Scan for the cell matching the given text and deliver its (x, y) coordinate at center. 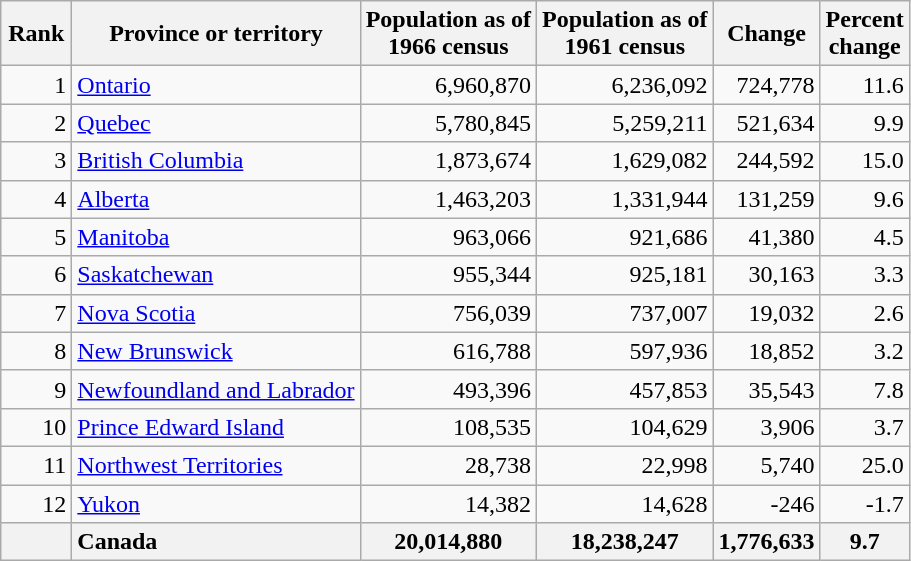
737,007 (625, 313)
Province or territory (216, 34)
756,039 (448, 313)
724,778 (766, 85)
Ontario (216, 85)
18,238,247 (625, 542)
-246 (766, 503)
6,236,092 (625, 85)
4.5 (864, 237)
Rank (36, 34)
2 (36, 123)
5,740 (766, 465)
Population as of1961 census (625, 34)
Northwest Territories (216, 465)
3.7 (864, 427)
Yukon (216, 503)
Quebec (216, 123)
2.6 (864, 313)
11 (36, 465)
104,629 (625, 427)
108,535 (448, 427)
Newfoundland and Labrador (216, 389)
9.6 (864, 199)
Prince Edward Island (216, 427)
14,382 (448, 503)
1,873,674 (448, 161)
35,543 (766, 389)
955,344 (448, 275)
18,852 (766, 351)
1,776,633 (766, 542)
9.9 (864, 123)
Change (766, 34)
Manitoba (216, 237)
493,396 (448, 389)
10 (36, 427)
597,936 (625, 351)
521,634 (766, 123)
30,163 (766, 275)
Percentchange (864, 34)
New Brunswick (216, 351)
Alberta (216, 199)
616,788 (448, 351)
457,853 (625, 389)
11.6 (864, 85)
Canada (216, 542)
3.2 (864, 351)
14,628 (625, 503)
963,066 (448, 237)
12 (36, 503)
22,998 (625, 465)
8 (36, 351)
15.0 (864, 161)
British Columbia (216, 161)
921,686 (625, 237)
19,032 (766, 313)
1,331,944 (625, 199)
Saskatchewan (216, 275)
6,960,870 (448, 85)
28,738 (448, 465)
Nova Scotia (216, 313)
244,592 (766, 161)
3 (36, 161)
925,181 (625, 275)
9 (36, 389)
20,014,880 (448, 542)
5,259,211 (625, 123)
41,380 (766, 237)
6 (36, 275)
3.3 (864, 275)
1,463,203 (448, 199)
25.0 (864, 465)
5 (36, 237)
3,906 (766, 427)
7 (36, 313)
9.7 (864, 542)
7.8 (864, 389)
Population as of1966 census (448, 34)
5,780,845 (448, 123)
4 (36, 199)
131,259 (766, 199)
1 (36, 85)
1,629,082 (625, 161)
-1.7 (864, 503)
